Scan for the cell matching the given text and deliver its (X, Y) coordinate at center. 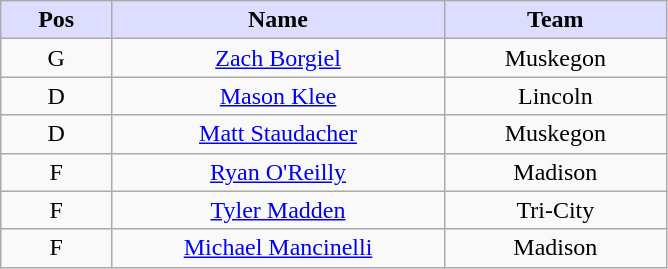
Mason Klee (278, 96)
Tri-City (555, 210)
Lincoln (555, 96)
Matt Staudacher (278, 134)
Zach Borgiel (278, 58)
G (56, 58)
Team (555, 20)
Pos (56, 20)
Michael Mancinelli (278, 248)
Tyler Madden (278, 210)
Name (278, 20)
Ryan O'Reilly (278, 172)
